Return [x, y] of the center of cell containing provided text 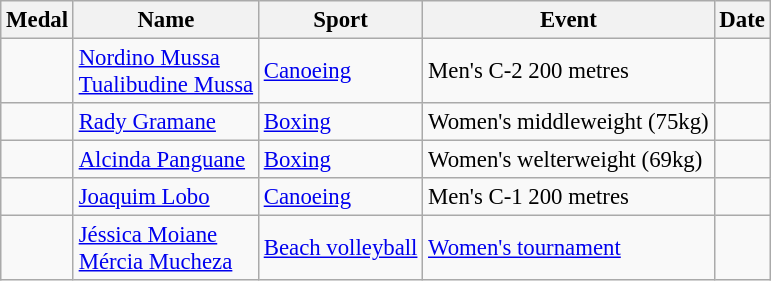
Jéssica MoianeMércia Mucheza [166, 248]
Rady Gramane [166, 122]
Medal [38, 20]
Event [568, 20]
Date [742, 20]
Women's middleweight (75kg) [568, 122]
Name [166, 20]
Joaquim Lobo [166, 197]
Men's C-2 200 metres [568, 72]
Women's welterweight (69kg) [568, 160]
Sport [340, 20]
Nordino MussaTualibudine Mussa [166, 72]
Beach volleyball [340, 248]
Women's tournament [568, 248]
Men's C-1 200 metres [568, 197]
Alcinda Panguane [166, 160]
